For the text-containing cell, return its midpoint in (x, y) coordinate format. 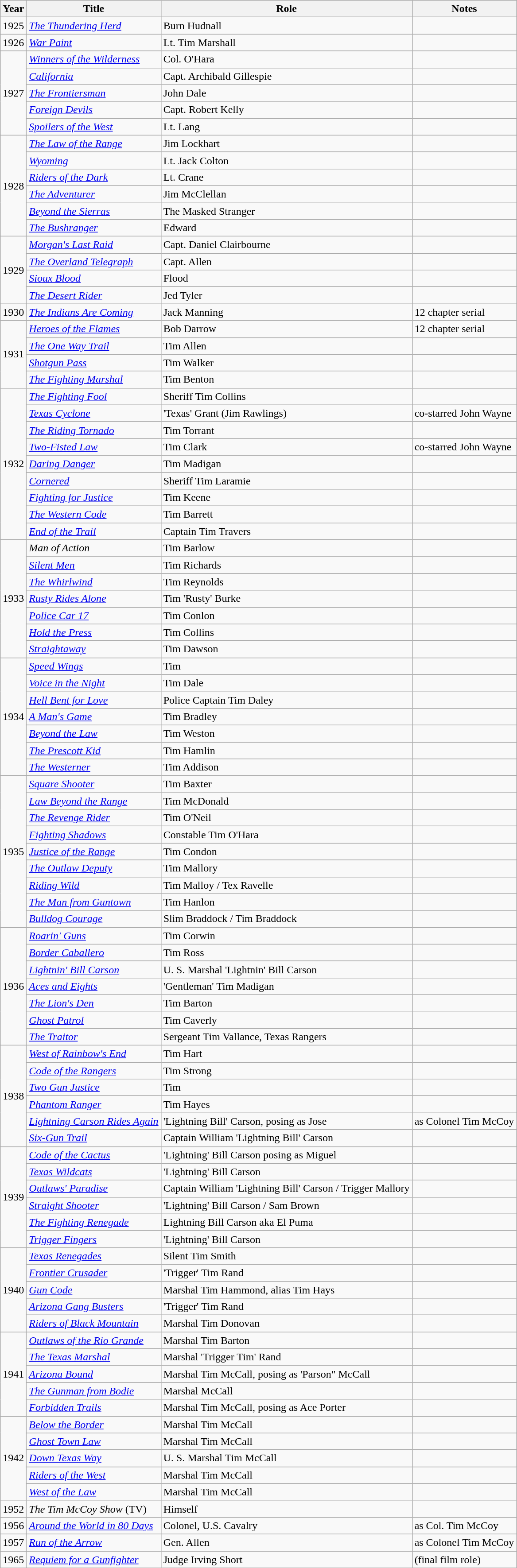
Arizona Bound (94, 1374)
Riders of Black Mountain (94, 1324)
Lt. Tim Marshall (286, 43)
Captain Tim Travers (286, 531)
Tim Benton (286, 379)
Lightning Bill Carson aka El Puma (286, 1222)
Spoilers of the West (94, 127)
Marshal Tim McCall, posing as 'Parson" McCall (286, 1374)
Code of the Cactus (94, 1155)
Gun Code (94, 1290)
1940 (13, 1289)
1930 (13, 312)
Shotgun Pass (94, 363)
Aces and Eights (94, 986)
Silent Men (94, 565)
Tim Baxter (286, 784)
Code of the Rangers (94, 1071)
The Traitor (94, 1037)
Tim Walker (286, 363)
The Desert Rider (94, 295)
The Texas Marshal (94, 1357)
The Fighting Fool (94, 396)
Tim McDonald (286, 801)
Tim Weston (286, 733)
The Lion's Den (94, 1003)
1956 (13, 1525)
Riders of the Dark (94, 177)
Wyoming (94, 160)
Lightnin' Bill Carson (94, 969)
Marshal Tim McCall, posing as Ace Porter (286, 1408)
Role (286, 9)
Tim Ross (286, 952)
Tim Addison (286, 767)
Bob Darrow (286, 329)
Sioux Blood (94, 279)
Riding Wild (94, 885)
'Lightning' Bill Carson posing as Miguel (286, 1155)
Tim Dale (286, 683)
Sheriff Tim Laramie (286, 480)
U. S. Marshal Tim McCall (286, 1458)
The Frontiersman (94, 93)
'Texas' Grant (Jim Rawlings) (286, 413)
Lt. Jack Colton (286, 160)
Riders of the West (94, 1475)
Tim Malloy / Tex Ravelle (286, 885)
Frontier Crusader (94, 1273)
Rusty Rides Alone (94, 599)
The Gunman from Bodie (94, 1391)
Square Shooter (94, 784)
Capt. Robert Kelly (286, 110)
Outlaws' Paradise (94, 1189)
Straight Shooter (94, 1205)
The Indians Are Coming (94, 312)
1928 (13, 186)
Tim Allen (286, 346)
1926 (13, 43)
Year (13, 9)
Tim Richards (286, 565)
The Whirlwind (94, 582)
Daring Danger (94, 464)
Fighting for Justice (94, 498)
Tim Barton (286, 1003)
Slim Braddock / Tim Braddock (286, 919)
The Fighting Marshal (94, 379)
Run of the Arrow (94, 1542)
Tim Collins (286, 632)
Tim Reynolds (286, 582)
The Bushranger (94, 228)
Tim Bradley (286, 716)
Tim Strong (286, 1071)
Sergeant Tim Vallance, Texas Rangers (286, 1037)
Heroes of the Flames (94, 329)
Fighting Shadows (94, 835)
Texas Cyclone (94, 413)
The Revenge Rider (94, 818)
Tim Madigan (286, 464)
Hold the Press (94, 632)
Beyond the Sierras (94, 211)
Foreign Devils (94, 110)
Notes (464, 9)
Judge Irving Short (286, 1559)
Justice of the Range (94, 852)
Flood (286, 279)
1935 (13, 852)
1941 (13, 1374)
as Col. Tim McCoy (464, 1525)
Tim Condon (286, 852)
Tim Hanlon (286, 902)
Capt. Daniel Clairbourne (286, 245)
Marshal 'Trigger Tim' Rand (286, 1357)
Around the World in 80 Days (94, 1525)
Lt. Lang (286, 127)
West of the Law (94, 1492)
Captain William 'Lightning Bill' Carson (286, 1138)
Tim Barrett (286, 515)
Himself (286, 1509)
Silent Tim Smith (286, 1256)
Police Captain Tim Daley (286, 700)
Outlaws of the Rio Grande (94, 1340)
1925 (13, 26)
Captain William 'Lightning Bill' Carson / Trigger Mallory (286, 1189)
Tim Corwin (286, 936)
Capt. Archibald Gillespie (286, 76)
The One Way Trail (94, 346)
Forbidden Trails (94, 1408)
Jim McClellan (286, 194)
Law Beyond the Range (94, 801)
The Overland Telegraph (94, 262)
Bulldog Courage (94, 919)
The Tim McCoy Show (TV) (94, 1509)
Winners of the Wilderness (94, 59)
Burn Hudnall (286, 26)
1931 (13, 354)
Tim Hart (286, 1054)
'Gentleman' Tim Madigan (286, 986)
Phantom Ranger (94, 1104)
Tim Dawson (286, 649)
West of Rainbow's End (94, 1054)
Requiem for a Gunfighter (94, 1559)
The Man from Guntown (94, 902)
Arizona Gang Busters (94, 1307)
Marshal Tim Donovan (286, 1324)
Beyond the Law (94, 733)
California (94, 76)
Tim Mallory (286, 868)
Gen. Allen (286, 1542)
Texas Renegades (94, 1256)
Ghost Patrol (94, 1020)
1933 (13, 599)
'Lightning Bill' Carson, posing as Jose (286, 1121)
The Prescott Kid (94, 751)
End of the Trail (94, 531)
The Western Code (94, 515)
Sheriff Tim Collins (286, 396)
The Thundering Herd (94, 26)
1929 (13, 270)
1934 (13, 716)
Tim O'Neil (286, 818)
Trigger Fingers (94, 1239)
Border Caballero (94, 952)
John Dale (286, 93)
Marshal Tim Hammond, alias Tim Hays (286, 1290)
The Masked Stranger (286, 211)
Tim Conlon (286, 616)
Edward (286, 228)
Tim Clark (286, 447)
Tim Hamlin (286, 751)
Voice in the Night (94, 683)
The Law of the Range (94, 143)
1942 (13, 1458)
Jack Manning (286, 312)
The Riding Tornado (94, 430)
The Outlaw Deputy (94, 868)
The Westerner (94, 767)
Police Car 17 (94, 616)
Jed Tyler (286, 295)
Ghost Town Law (94, 1441)
Two-Fisted Law (94, 447)
Lightning Carson Rides Again (94, 1121)
The Adventurer (94, 194)
1957 (13, 1542)
Tim Hayes (286, 1104)
1952 (13, 1509)
Constable Tim O'Hara (286, 835)
1927 (13, 93)
1938 (13, 1096)
Two Gun Justice (94, 1088)
Marshal Tim Barton (286, 1340)
U. S. Marshal 'Lightnin' Bill Carson (286, 969)
Hell Bent for Love (94, 700)
Colonel, U.S. Cavalry (286, 1525)
Marshal McCall (286, 1391)
Straightaway (94, 649)
Tim Caverly (286, 1020)
1939 (13, 1197)
Lt. Crane (286, 177)
Cornered (94, 480)
'Lightning' Bill Carson / Sam Brown (286, 1205)
Man of Action (94, 548)
Capt. Allen (286, 262)
Below the Border (94, 1425)
Tim Barlow (286, 548)
War Paint (94, 43)
Texas Wildcats (94, 1172)
Tim Keene (286, 498)
Down Texas Way (94, 1458)
Title (94, 9)
Tim 'Rusty' Burke (286, 599)
Col. O'Hara (286, 59)
Six-Gun Trail (94, 1138)
A Man's Game (94, 716)
Jim Lockhart (286, 143)
(final film role) (464, 1559)
The Fighting Renegade (94, 1222)
1936 (13, 986)
Roarin' Guns (94, 936)
1965 (13, 1559)
1932 (13, 464)
Morgan's Last Raid (94, 245)
Speed Wings (94, 666)
Tim Torrant (286, 430)
